Output the (x, y) coordinate of the center of the cell containing the given text.  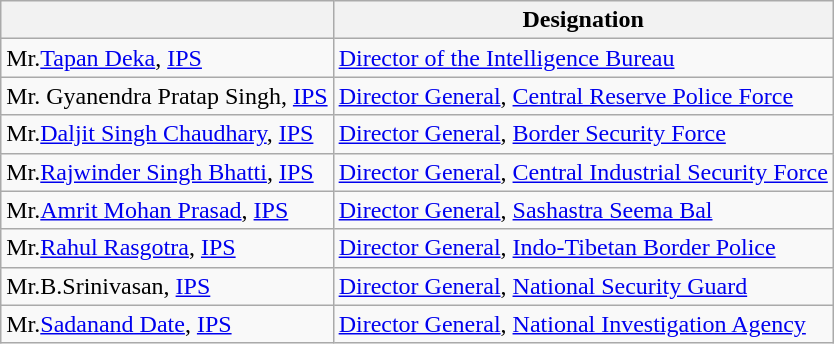
Director General, National Investigation Agency (583, 324)
Director General, Central Industrial Security Force (583, 172)
Director General, Border Security Force (583, 134)
Mr.Daljit Singh Chaudhary, IPS (167, 134)
Director General, Indo-Tibetan Border Police (583, 248)
Designation (583, 20)
Mr.B.Srinivasan, IPS (167, 286)
Mr.Amrit Mohan Prasad, IPS (167, 210)
Director of the Intelligence Bureau (583, 58)
Director General, Sashastra Seema Bal (583, 210)
Mr. Gyanendra Pratap Singh, IPS (167, 96)
Mr.Tapan Deka, IPS (167, 58)
Mr.Rahul Rasgotra, IPS (167, 248)
Director General, Central Reserve Police Force (583, 96)
Mr.Rajwinder Singh Bhatti, IPS (167, 172)
Director General, National Security Guard (583, 286)
Mr.Sadanand Date, IPS (167, 324)
